Find where the given text appears and provide that cell's center as (x, y) coordinate. 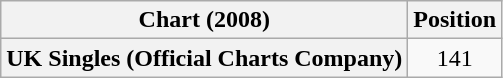
UK Singles (Official Charts Company) (204, 58)
141 (455, 58)
Chart (2008) (204, 20)
Position (455, 20)
